Detect which cell encompasses the target text, then output its (x, y) center coordinate. 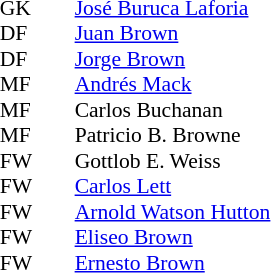
Eliseo Brown (173, 237)
Arnold Watson Hutton (173, 212)
Carlos Buchanan (173, 110)
Andrés Mack (173, 85)
Carlos Lett (173, 187)
Gottlob E. Weiss (173, 161)
Juan Brown (173, 33)
Jorge Brown (173, 59)
Patricio B. Browne (173, 135)
